Capture the cell that displays the provided text and extract its [x, y] central coordinate. 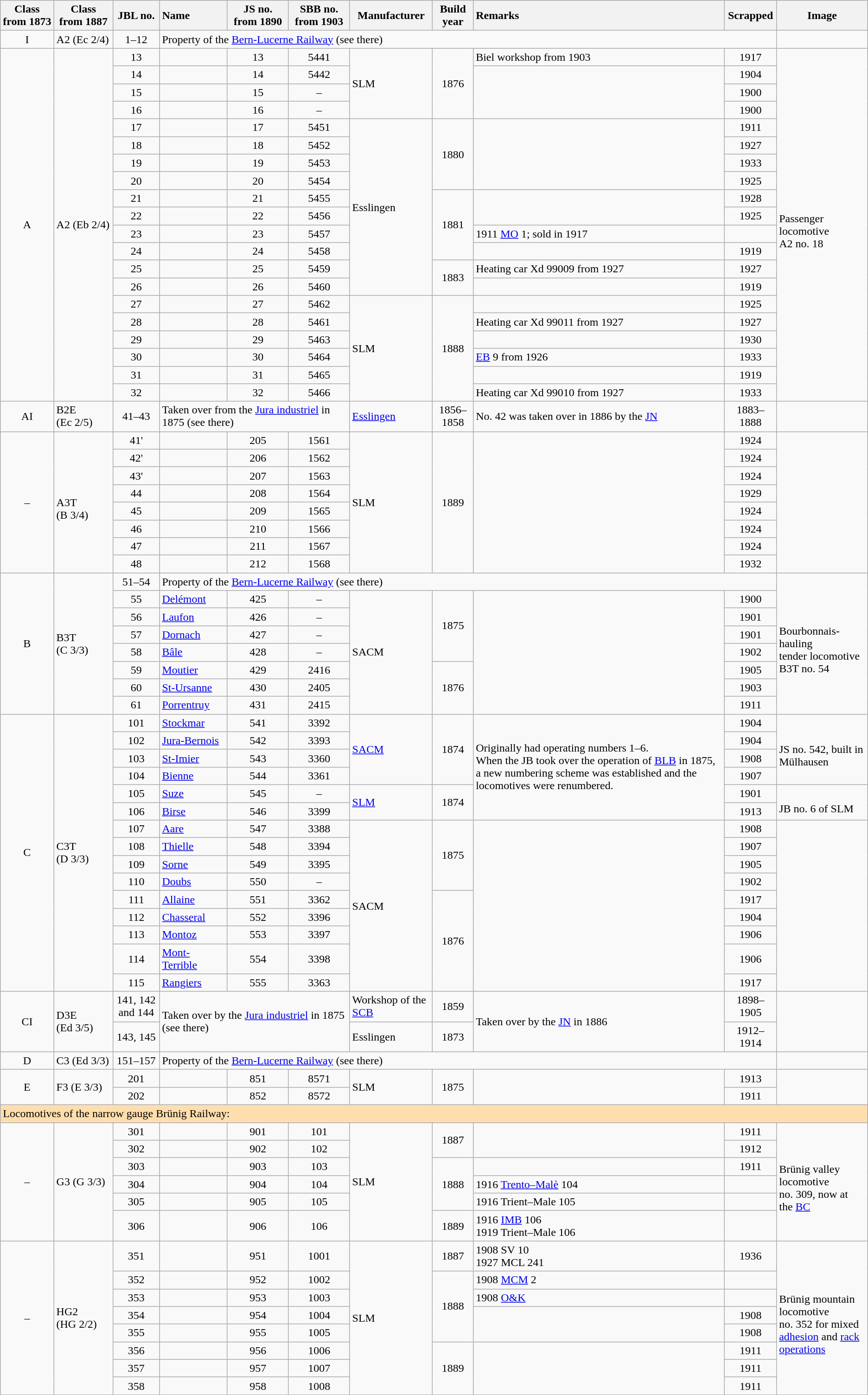
114 [136, 958]
554 [258, 958]
552 [258, 917]
355 [136, 1333]
430 [258, 688]
1916 Trient–Male 105 [599, 1202]
209 [258, 511]
G3 (G 3/3) [83, 1182]
8572 [319, 1096]
59 [136, 670]
C3 (Ed 3/3) [83, 1061]
5454 [319, 180]
902 [258, 1149]
304 [136, 1184]
CI [27, 1022]
1911 MO 1; sold in 1917 [599, 233]
1930 [751, 340]
903 [258, 1167]
5464 [319, 357]
1567 [319, 546]
Workshop of the SCB [391, 1007]
51–54 [136, 582]
Remarks [599, 16]
542 [258, 740]
5452 [319, 145]
205 [258, 440]
351 [136, 1256]
541 [258, 723]
A3T (B 3/4) [83, 502]
108 [136, 847]
1928 [751, 198]
Jura-Bernois [193, 740]
5456 [319, 216]
58 [136, 652]
5451 [319, 128]
1004 [319, 1315]
A [27, 225]
1002 [319, 1280]
2416 [319, 670]
1008 [319, 1386]
429 [258, 670]
426 [258, 617]
Rangiers [193, 983]
551 [258, 900]
SBB no.from 1903 [319, 16]
548 [258, 847]
2415 [319, 705]
C [27, 853]
Montoz [193, 935]
906 [258, 1226]
D3E (Ed 3/5) [83, 1022]
Classfrom 1873 [27, 16]
56 [136, 617]
No. 42 was taken over in 1886 by the JN [599, 417]
Doubs [193, 882]
5442 [319, 75]
3362 [319, 900]
201 [136, 1078]
Chasseral [193, 917]
Taken over from the Jura industriel in 1875 (see there) [255, 417]
1859 [453, 1007]
1880 [453, 154]
61 [136, 705]
143, 145 [136, 1036]
Brünig mountain locomotiveno. 352 for mixedadhesion and rackoperations [823, 1318]
113 [136, 935]
5461 [319, 322]
3394 [319, 847]
Birse [193, 811]
1561 [319, 440]
955 [258, 1333]
Classfrom 1887 [83, 16]
358 [136, 1386]
206 [258, 458]
5457 [319, 233]
951 [258, 1256]
953 [258, 1298]
1564 [319, 493]
110 [136, 882]
Laufon [193, 617]
952 [258, 1280]
5458 [319, 251]
1565 [319, 511]
5460 [319, 287]
3361 [319, 776]
55 [136, 599]
Bienne [193, 776]
A2 (Ec 2/4) [83, 39]
1003 [319, 1298]
356 [136, 1350]
905 [258, 1202]
111 [136, 900]
958 [258, 1386]
1908 O&K [599, 1298]
5466 [319, 392]
5453 [319, 163]
St-Imier [193, 758]
3392 [319, 723]
1873 [453, 1036]
47 [136, 546]
5463 [319, 340]
Name [193, 16]
3395 [319, 864]
1898–1905 [751, 1007]
Heating car Xd 99011 from 1927 [599, 322]
41' [136, 440]
1562 [319, 458]
5455 [319, 198]
1881 [453, 225]
354 [136, 1315]
107 [136, 829]
1912–1914 [751, 1036]
Moutier [193, 670]
428 [258, 652]
302 [136, 1149]
Allaine [193, 900]
3398 [319, 958]
57 [136, 635]
901 [258, 1131]
303 [136, 1167]
2405 [319, 688]
544 [258, 776]
1001 [319, 1256]
212 [258, 564]
C3T (D 3/3) [83, 853]
Porrentruy [193, 705]
1883 [453, 278]
1856–1858 [453, 417]
305 [136, 1202]
Sorne [193, 864]
Heating car Xd 99010 from 1927 [599, 392]
211 [258, 546]
431 [258, 705]
Bâle [193, 652]
543 [258, 758]
3393 [319, 740]
852 [258, 1096]
Stockmar [193, 723]
352 [136, 1280]
1908 MCM 2 [599, 1280]
151–157 [136, 1061]
1903 [751, 688]
3360 [319, 758]
1–12 [136, 39]
427 [258, 635]
553 [258, 935]
306 [136, 1226]
43' [136, 476]
425 [258, 599]
Mont-Terrible [193, 958]
207 [258, 476]
3396 [319, 917]
Aare [193, 829]
A2 (Eb 2/4) [83, 225]
1563 [319, 476]
Brünig valley locomotiveno. 309, now atthe BC [823, 1182]
44 [136, 493]
1916 Trento–Malè 104 [599, 1184]
41–43 [136, 417]
3397 [319, 935]
115 [136, 983]
1908 SV 101927 MCL 241 [599, 1256]
301 [136, 1131]
Dornach [193, 635]
550 [258, 882]
904 [258, 1184]
HG2 (HG 2/2) [83, 1318]
St-Ursanne [193, 688]
Manufacturer [391, 16]
546 [258, 811]
Thielle [193, 847]
B [27, 643]
1568 [319, 564]
3399 [319, 811]
EB 9 from 1926 [599, 357]
1006 [319, 1350]
JS no. 542, built inMülhausen [823, 749]
Taken over by the JN in 1886 [599, 1022]
Taken over by the Jura industriel in 1875 (see there) [255, 1022]
547 [258, 829]
B2E (Ec 2/5) [83, 417]
8571 [319, 1078]
Biel workshop from 1903 [599, 57]
Delémont [193, 599]
45 [136, 511]
555 [258, 983]
208 [258, 493]
B3T (C 3/3) [83, 643]
5465 [319, 375]
851 [258, 1078]
1912 [751, 1149]
5441 [319, 57]
141, 142 and 144 [136, 1007]
210 [258, 528]
E [27, 1087]
5462 [319, 304]
112 [136, 917]
353 [136, 1298]
Suze [193, 793]
Image [823, 16]
Build year [453, 16]
1932 [751, 564]
1007 [319, 1368]
Locomotives of the narrow gauge Brünig Railway: [434, 1113]
F3 (E 3/3) [83, 1087]
Heating car Xd 99009 from 1927 [599, 269]
1883–1888 [751, 417]
JBL no. [136, 16]
Scrapped [751, 16]
JS no.from 1890 [258, 16]
48 [136, 564]
Bourbonnais-haulingtender locomotive B3T no. 54 [823, 643]
545 [258, 793]
357 [136, 1368]
D [27, 1061]
1916 IMB 1061919 Trient–Male 106 [599, 1226]
46 [136, 528]
202 [136, 1096]
AI [27, 417]
956 [258, 1350]
1929 [751, 493]
3388 [319, 829]
1936 [751, 1256]
42' [136, 458]
I [27, 39]
5459 [319, 269]
957 [258, 1368]
JB no. 6 of SLM [823, 802]
954 [258, 1315]
60 [136, 688]
549 [258, 864]
1566 [319, 528]
1005 [319, 1333]
Passenger locomotiveA2 no. 18 [823, 225]
109 [136, 864]
3363 [319, 983]
